Scan for the cell matching the given text and deliver its [X, Y] coordinate at center. 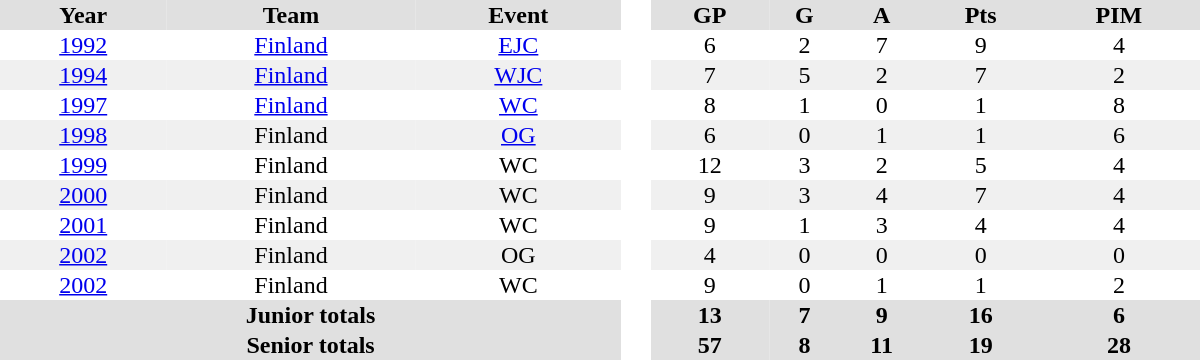
2001 [83, 225]
G [804, 15]
Senior totals [310, 345]
Year [83, 15]
1994 [83, 75]
57 [710, 345]
19 [981, 345]
Junior totals [310, 315]
28 [1119, 345]
PIM [1119, 15]
A [882, 15]
13 [710, 315]
16 [981, 315]
GP [710, 15]
11 [882, 345]
2000 [83, 195]
1998 [83, 135]
Pts [981, 15]
1992 [83, 45]
WJC [519, 75]
1997 [83, 105]
1999 [83, 165]
Team [290, 15]
EJC [519, 45]
12 [710, 165]
Event [519, 15]
